Detect which cell encompasses the target text, then output its (X, Y) center coordinate. 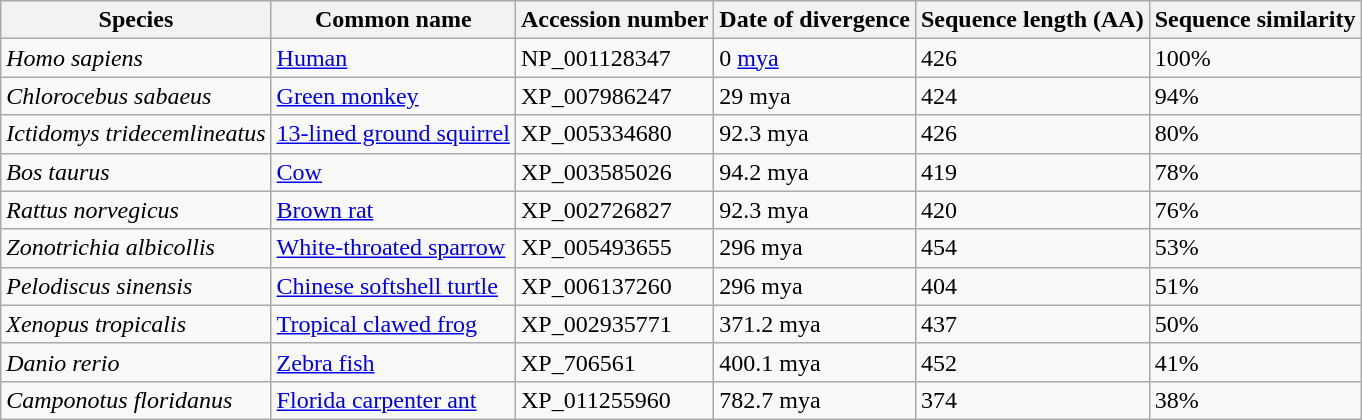
94% (1255, 96)
XP_706561 (614, 362)
424 (1032, 96)
51% (1255, 286)
XP_003585026 (614, 172)
XP_011255960 (614, 400)
437 (1032, 324)
Green monkey (393, 96)
53% (1255, 248)
94.2 mya (815, 172)
454 (1032, 248)
XP_002935771 (614, 324)
Zebra fish (393, 362)
420 (1032, 210)
Species (136, 20)
XP_002726827 (614, 210)
Homo sapiens (136, 58)
Accession number (614, 20)
Camponotus floridanus (136, 400)
Danio rerio (136, 362)
41% (1255, 362)
Zonotrichia albicollis (136, 248)
100% (1255, 58)
XP_005334680 (614, 134)
Brown rat (393, 210)
XP_006137260 (614, 286)
White-throated sparrow (393, 248)
452 (1032, 362)
XP_005493655 (614, 248)
Bos taurus (136, 172)
Rattus norvegicus (136, 210)
0 mya (815, 58)
374 (1032, 400)
38% (1255, 400)
Xenopus tropicalis (136, 324)
Ictidomys tridecemlineatus (136, 134)
NP_001128347 (614, 58)
Cow (393, 172)
419 (1032, 172)
50% (1255, 324)
80% (1255, 134)
Chlorocebus sabaeus (136, 96)
Date of divergence (815, 20)
Tropical clawed frog (393, 324)
13-lined ground squirrel (393, 134)
371.2 mya (815, 324)
XP_007986247 (614, 96)
Chinese softshell turtle (393, 286)
782.7 mya (815, 400)
404 (1032, 286)
Common name (393, 20)
400.1 mya (815, 362)
Sequence similarity (1255, 20)
29 mya (815, 96)
Pelodiscus sinensis (136, 286)
Florida carpenter ant (393, 400)
Sequence length (AA) (1032, 20)
Human (393, 58)
76% (1255, 210)
78% (1255, 172)
